Locate the cell with the specified text and output its (X, Y) center coordinate. 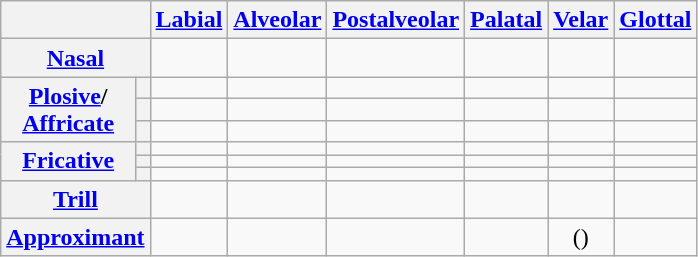
Palatal (506, 20)
Glottal (656, 20)
Velar (581, 20)
Nasal (76, 58)
Plosive/Affricate (68, 110)
() (581, 237)
Alveolar (278, 20)
Trill (76, 199)
Fricative (68, 161)
Postalveolar (396, 20)
Approximant (76, 237)
Labial (189, 20)
